Detect which cell encompasses the target text, then output its [X, Y] center coordinate. 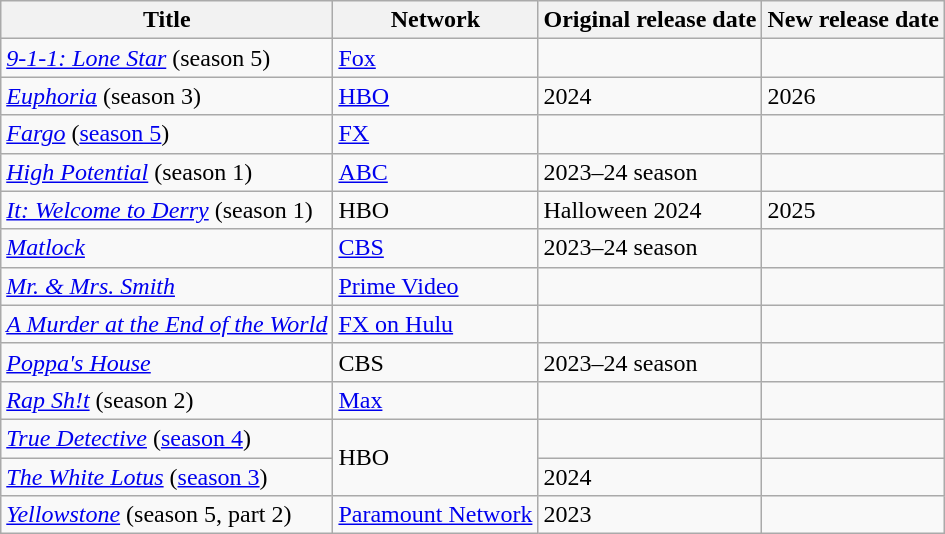
Matlock [167, 248]
FX on Hulu [436, 324]
Fargo (season 5) [167, 134]
2023 [650, 515]
Prime Video [436, 286]
9-1-1: Lone Star (season 5) [167, 58]
Fox [436, 58]
New release date [854, 20]
Network [436, 20]
Halloween 2024 [650, 210]
2025 [854, 210]
The White Lotus (season 3) [167, 477]
Max [436, 400]
It: Welcome to Derry (season 1) [167, 210]
A Murder at the End of the World [167, 324]
Original release date [650, 20]
2026 [854, 96]
FX [436, 134]
Yellowstone (season 5, part 2) [167, 515]
Euphoria (season 3) [167, 96]
Poppa's House [167, 362]
Mr. & Mrs. Smith [167, 286]
ABC [436, 172]
Rap Sh!t (season 2) [167, 400]
Paramount Network [436, 515]
True Detective (season 4) [167, 438]
Title [167, 20]
High Potential (season 1) [167, 172]
